Search for the cell housing the specified text and yield its (x, y) center coordinate. 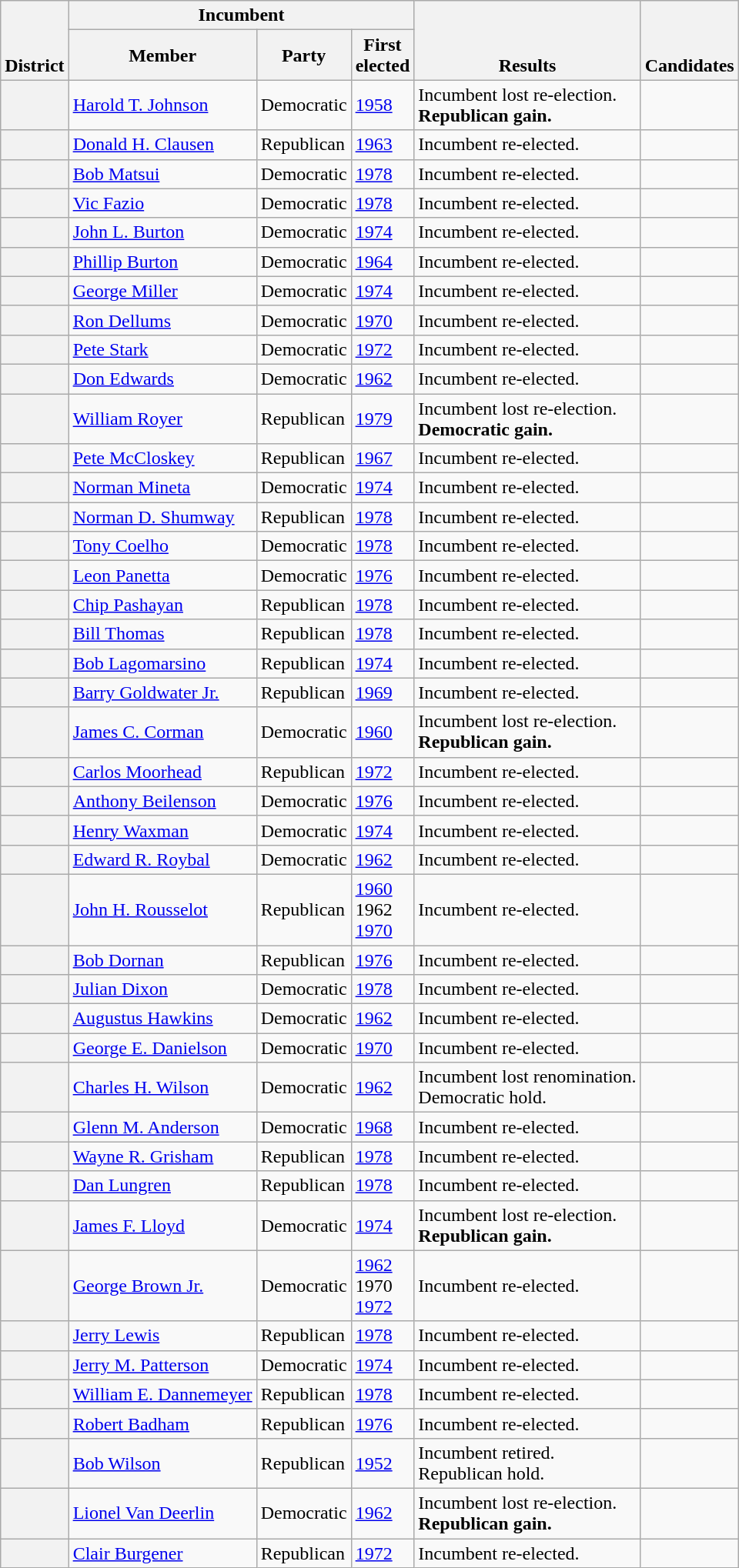
Donald H. Clausen (162, 145)
19621970 1972 (383, 1286)
William E. Dannemeyer (162, 1394)
19601962 1970 (383, 909)
Chip Pashayan (162, 605)
Norman D. Shumway (162, 517)
Julian Dixon (162, 989)
Robert Badham (162, 1423)
1969 (383, 692)
George E. Danielson (162, 1048)
Incumbent retired.Republican hold. (527, 1463)
Phillip Burton (162, 262)
Bob Matsui (162, 174)
Vic Fazio (162, 203)
George Miller (162, 291)
John H. Rousselot (162, 909)
Pete McCloskey (162, 459)
Firstelected (383, 55)
Henry Waxman (162, 830)
1952 (383, 1463)
Barry Goldwater Jr. (162, 692)
Incumbent lost re-election.Democratic gain. (527, 419)
Bob Dornan (162, 959)
William Royer (162, 419)
1967 (383, 459)
Charles H. Wilson (162, 1088)
Jerry M. Patterson (162, 1365)
Jerry Lewis (162, 1336)
James C. Corman (162, 732)
Bob Wilson (162, 1463)
Norman Mineta (162, 488)
Augustus Hawkins (162, 1019)
Carlos Moorhead (162, 772)
Party (303, 55)
George Brown Jr. (162, 1286)
Member (162, 55)
Anthony Beilenson (162, 801)
John L. Burton (162, 232)
1979 (383, 419)
Results (527, 40)
Harold T. Johnson (162, 105)
Glenn M. Anderson (162, 1127)
Wayne R. Grisham (162, 1156)
1968 (383, 1127)
1960 (383, 732)
Dan Lungren (162, 1186)
1963 (383, 145)
Lionel Van Deerlin (162, 1513)
Leon Panetta (162, 575)
Incumbent lost renomination.Democratic hold. (527, 1088)
Edward R. Roybal (162, 859)
Clair Burgener (162, 1553)
Pete Stark (162, 349)
1958 (383, 105)
District (35, 40)
Don Edwards (162, 379)
James F. Lloyd (162, 1225)
Tony Coelho (162, 546)
Bill Thomas (162, 634)
1964 (383, 262)
Bob Lagomarsino (162, 663)
Ron Dellums (162, 320)
Candidates (690, 40)
Incumbent (242, 15)
